Identify which cell holds the provided text, then report its [x, y] central coordinate. 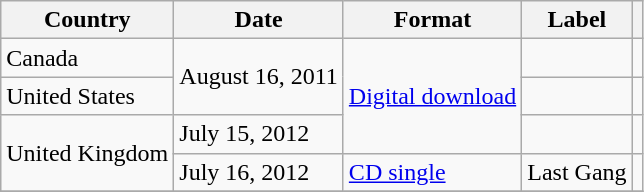
Digital download [432, 96]
July 16, 2012 [259, 172]
Last Gang [577, 172]
Label [577, 20]
CD single [432, 172]
Country [88, 20]
United States [88, 96]
Format [432, 20]
Canada [88, 58]
July 15, 2012 [259, 134]
United Kingdom [88, 153]
Date [259, 20]
August 16, 2011 [259, 77]
